Determine the [X, Y] coordinate at the center of the cell enclosing the given text.  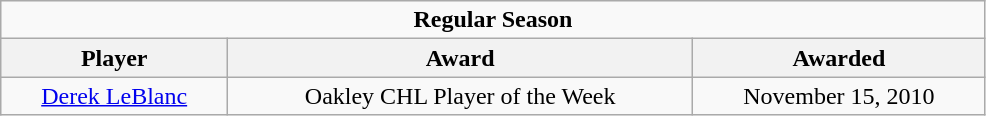
Awarded [840, 58]
Derek LeBlanc [114, 96]
Player [114, 58]
Oakley CHL Player of the Week [460, 96]
Regular Season [493, 20]
Award [460, 58]
November 15, 2010 [840, 96]
